For the text-containing cell, return its midpoint in [x, y] coordinate format. 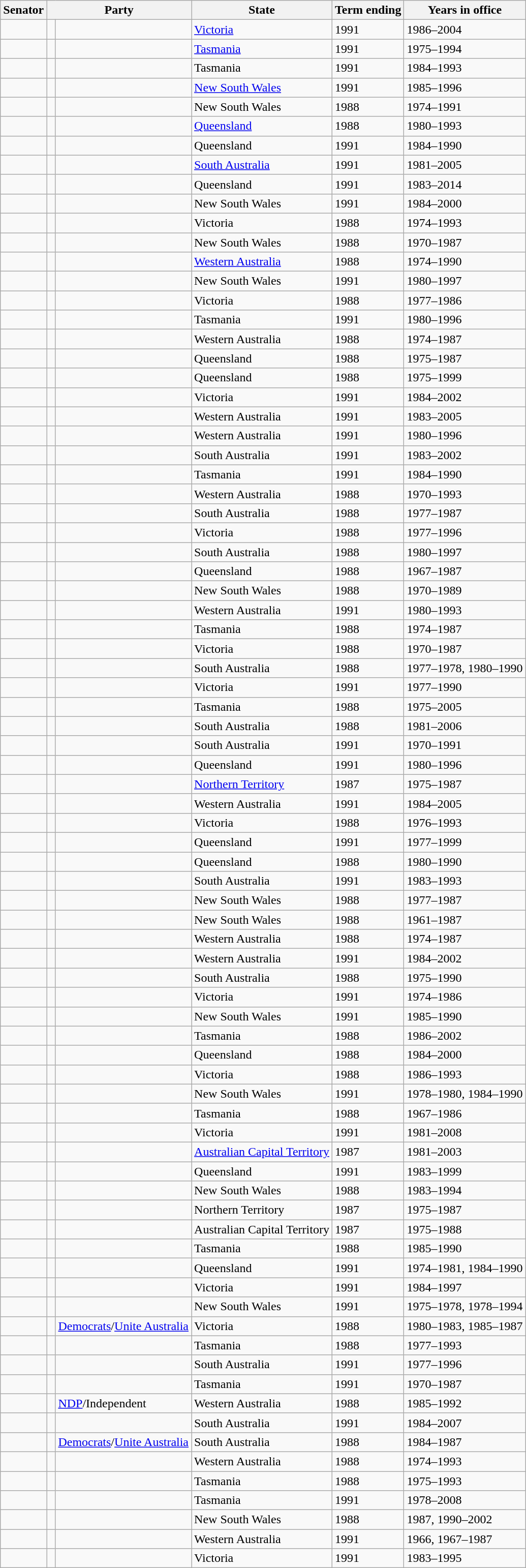
1974–1981, 1984–1990 [465, 1268]
1977–1978, 1980–1990 [465, 668]
1967–1986 [465, 1113]
1983–1999 [465, 1171]
1961–1987 [465, 920]
1986–2002 [465, 1036]
1986–1993 [465, 1074]
1970–1991 [465, 745]
1985–1992 [465, 1403]
1977–1999 [465, 842]
Party [119, 10]
1980–1983, 1985–1987 [465, 1326]
1970–1989 [465, 591]
1981–2008 [465, 1132]
1975–1990 [465, 978]
1975–2005 [465, 707]
1985–1996 [465, 87]
1974–1986 [465, 997]
1984–2007 [465, 1423]
1983–1994 [465, 1191]
1984–1997 [465, 1287]
1984–1987 [465, 1442]
1984–2005 [465, 803]
Term ending [368, 10]
1983–1993 [465, 881]
1983–2002 [465, 455]
1981–2005 [465, 165]
1974–1990 [465, 262]
1981–2003 [465, 1152]
1977–1990 [465, 687]
1983–2005 [465, 416]
1974–1991 [465, 107]
1970–1993 [465, 494]
NDP/Independent [123, 1403]
1975–1993 [465, 1481]
1975–1994 [465, 49]
1976–1993 [465, 823]
1983–2014 [465, 184]
1966, 1967–1987 [465, 1539]
1967–1987 [465, 571]
1983–1995 [465, 1558]
State [262, 10]
1975–1988 [465, 1229]
1987, 1990–2002 [465, 1520]
1984–1993 [465, 68]
1981–2006 [465, 726]
1978–1980, 1984–1990 [465, 1094]
1986–2004 [465, 29]
1975–1978, 1978–1994 [465, 1307]
Years in office [465, 10]
1977–1993 [465, 1345]
1975–1999 [465, 378]
1977–1986 [465, 300]
1980–1990 [465, 862]
1978–2008 [465, 1500]
Senator [23, 10]
